From the cell containing the given text, extract its center point as (X, Y) coordinate. 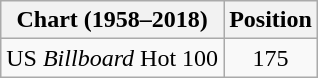
US Billboard Hot 100 (112, 58)
Chart (1958–2018) (112, 20)
Position (271, 20)
175 (271, 58)
